Locate the cell with the specified text and output its [X, Y] center coordinate. 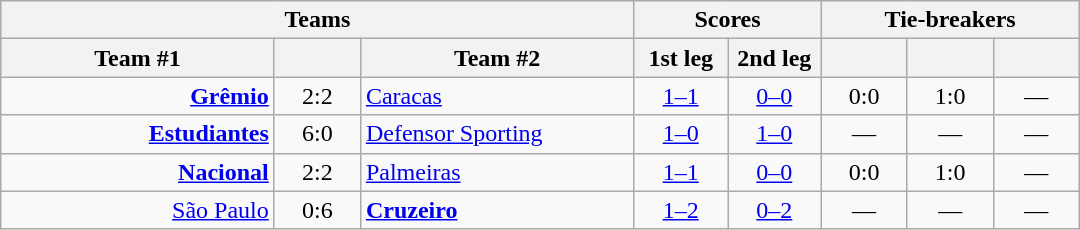
6:0 [317, 134]
Caracas [497, 96]
São Paulo [138, 210]
1–2 [681, 210]
Tie-breakers [950, 20]
0:6 [317, 210]
Nacional [138, 172]
Scores [728, 20]
Estudiantes [138, 134]
0–2 [775, 210]
Teams [318, 20]
Cruzeiro [497, 210]
Team #1 [138, 58]
Grêmio [138, 96]
Team #2 [497, 58]
2nd leg [775, 58]
1st leg [681, 58]
Palmeiras [497, 172]
Defensor Sporting [497, 134]
